Detect which cell encompasses the target text, then output its [x, y] center coordinate. 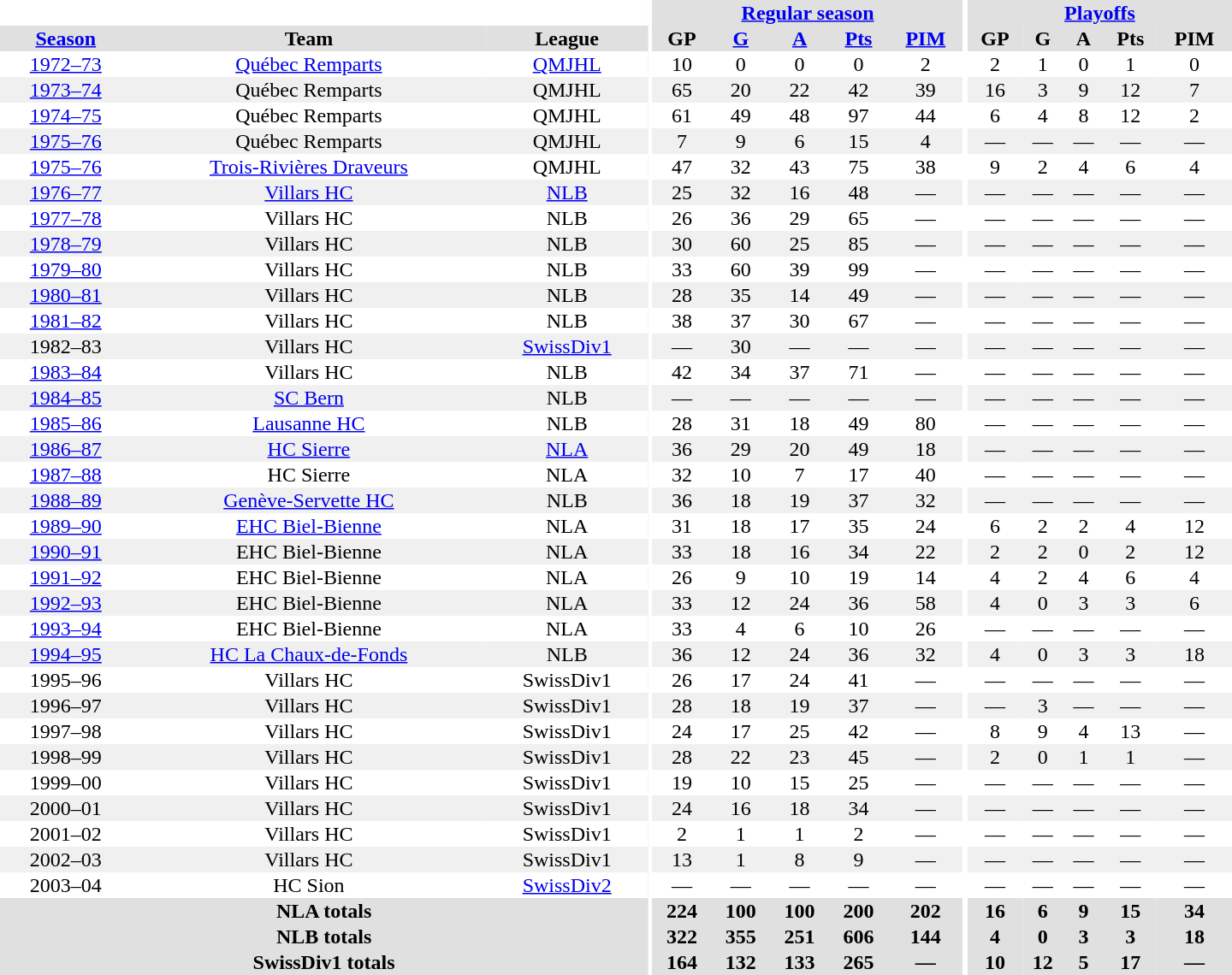
23 [799, 757]
265 [859, 962]
44 [926, 115]
NLB totals [323, 937]
71 [859, 372]
99 [859, 269]
5 [1084, 962]
1995–96 [66, 680]
45 [859, 757]
58 [926, 603]
251 [799, 937]
133 [799, 962]
144 [926, 937]
1986–87 [66, 449]
41 [859, 680]
1979–80 [66, 269]
Lausanne HC [310, 423]
League [566, 38]
HC Sion [310, 885]
2002–03 [66, 860]
1991–92 [66, 577]
164 [681, 962]
1982–83 [66, 346]
SwissDiv2 [566, 885]
NLA totals [323, 911]
1980–81 [66, 295]
1992–93 [66, 603]
202 [926, 911]
1978–79 [66, 244]
Trois-Rivières Draveurs [310, 167]
1972–73 [66, 64]
43 [799, 167]
67 [859, 321]
1981–82 [66, 321]
2000–01 [66, 808]
1984–85 [66, 398]
Playoffs [1100, 13]
80 [926, 423]
SC Bern [310, 398]
355 [741, 937]
61 [681, 115]
1976–77 [66, 192]
1983–84 [66, 372]
2003–04 [66, 885]
1973–74 [66, 90]
322 [681, 937]
85 [859, 244]
1999–00 [66, 783]
1985–86 [66, 423]
1997–98 [66, 731]
1977–78 [66, 218]
Season [66, 38]
1988–89 [66, 500]
132 [741, 962]
40 [926, 475]
606 [859, 937]
1989–90 [66, 526]
224 [681, 911]
1996–97 [66, 706]
1987–88 [66, 475]
Team [310, 38]
47 [681, 167]
1993–94 [66, 629]
1998–99 [66, 757]
SwissDiv1 totals [323, 962]
1994–95 [66, 654]
75 [859, 167]
Regular season [808, 13]
97 [859, 115]
1990–91 [66, 552]
200 [859, 911]
HC La Chaux-de-Fonds [310, 654]
1974–75 [66, 115]
Genève-Servette HC [310, 500]
2001–02 [66, 834]
